Detect which cell encompasses the target text, then output its (X, Y) center coordinate. 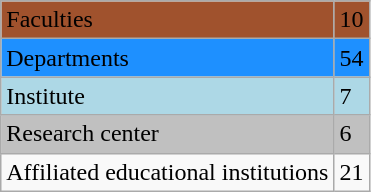
21 (352, 172)
Faculties (168, 20)
54 (352, 58)
6 (352, 134)
Affiliated educational institutions (168, 172)
10 (352, 20)
Departments (168, 58)
Institute (168, 96)
Research center (168, 134)
7 (352, 96)
